Find where the given text appears and provide that cell's center as [x, y] coordinate. 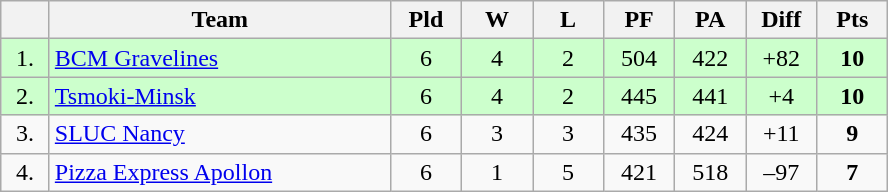
1 [496, 172]
421 [640, 172]
435 [640, 134]
4. [26, 172]
+4 [782, 96]
–97 [782, 172]
518 [710, 172]
BCM Gravelines [220, 58]
1. [26, 58]
5 [568, 172]
+11 [782, 134]
+82 [782, 58]
Diff [782, 20]
W [496, 20]
PA [710, 20]
424 [710, 134]
Pld [426, 20]
Pts [852, 20]
Tsmoki-Minsk [220, 96]
Pizza Express Apollon [220, 172]
441 [710, 96]
445 [640, 96]
504 [640, 58]
7 [852, 172]
3. [26, 134]
2. [26, 96]
Team [220, 20]
422 [710, 58]
SLUC Nancy [220, 134]
9 [852, 134]
L [568, 20]
PF [640, 20]
